Locate the cell with the specified text and output its [X, Y] center coordinate. 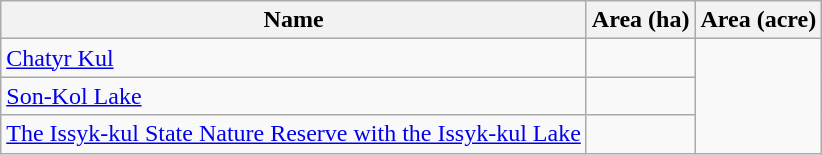
Chatyr Kul [294, 58]
Son-Kol Lake [294, 96]
Area (ha) [640, 20]
Name [294, 20]
The Issyk-kul State Nature Reserve with the Issyk-kul Lake [294, 134]
Area (acre) [758, 20]
